For the text-containing cell, return its midpoint in (X, Y) coordinate format. 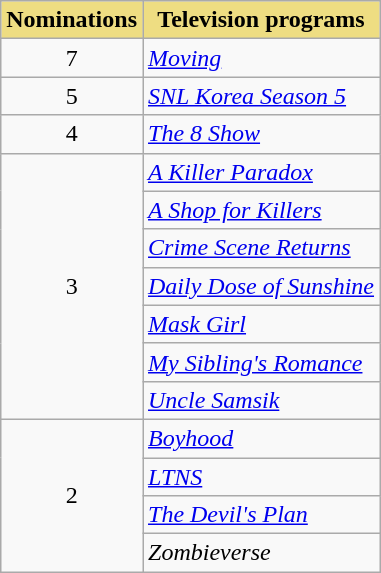
Uncle Samsik (260, 400)
3 (72, 286)
Nominations (72, 20)
4 (72, 134)
Television programs (260, 20)
2 (72, 495)
Daily Dose of Sunshine (260, 286)
Boyhood (260, 438)
The 8 Show (260, 134)
Mask Girl (260, 324)
7 (72, 58)
The Devil's Plan (260, 515)
LTNS (260, 477)
A Shop for Killers (260, 210)
My Sibling's Romance (260, 362)
SNL Korea Season 5 (260, 96)
5 (72, 96)
Zombieverse (260, 553)
Crime Scene Returns (260, 248)
Moving (260, 58)
A Killer Paradox (260, 172)
